Detect which cell encompasses the target text, then output its (x, y) center coordinate. 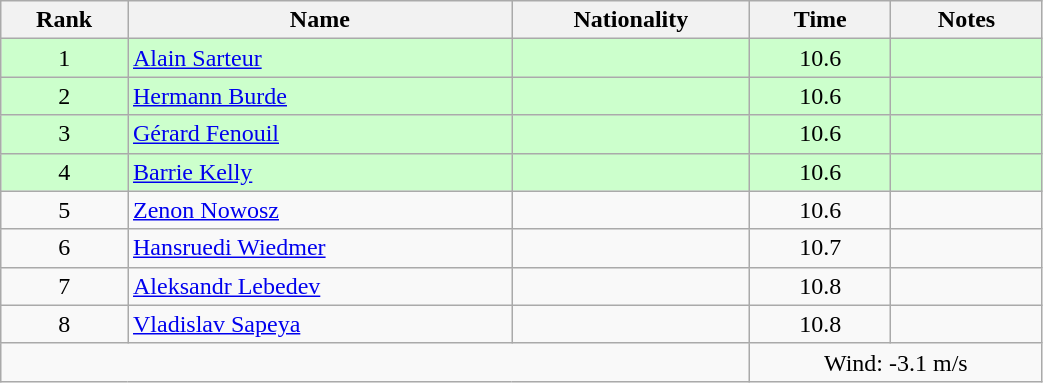
5 (64, 210)
Wind: -3.1 m/s (896, 362)
6 (64, 248)
Barrie Kelly (320, 172)
Rank (64, 20)
3 (64, 134)
8 (64, 324)
10.7 (820, 248)
Vladislav Sapeya (320, 324)
Aleksandr Lebedev (320, 286)
Time (820, 20)
1 (64, 58)
Gérard Fenouil (320, 134)
Name (320, 20)
2 (64, 96)
7 (64, 286)
Hansruedi Wiedmer (320, 248)
Alain Sarteur (320, 58)
4 (64, 172)
Notes (966, 20)
Zenon Nowosz (320, 210)
Nationality (631, 20)
Hermann Burde (320, 96)
